For the text-containing cell, return its midpoint in [X, Y] coordinate format. 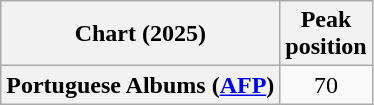
70 [326, 85]
Chart (2025) [140, 34]
Portuguese Albums (AFP) [140, 85]
Peakposition [326, 34]
